Return the [x, y] coordinate for the center point of the cell that contains the specified text.  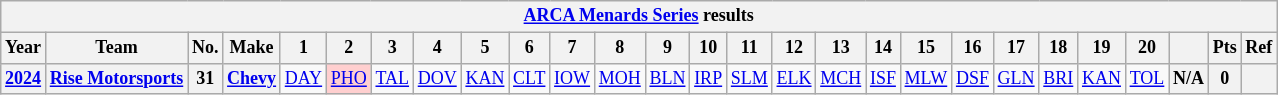
IOW [572, 78]
10 [708, 48]
1 [303, 48]
7 [572, 48]
DOV [437, 78]
13 [841, 48]
DAY [303, 78]
11 [749, 48]
2 [348, 48]
BRI [1058, 78]
Rise Motorsports [116, 78]
BLN [668, 78]
2024 [24, 78]
N/A [1189, 78]
19 [1102, 48]
6 [530, 48]
15 [926, 48]
TAL [392, 78]
Chevy [252, 78]
18 [1058, 48]
ARCA Menards Series results [639, 16]
31 [206, 78]
CLT [530, 78]
3 [392, 48]
Year [24, 48]
Pts [1224, 48]
DSF [973, 78]
12 [794, 48]
ISF [884, 78]
16 [973, 48]
MCH [841, 78]
TOL [1146, 78]
Team [116, 48]
Ref [1259, 48]
PHO [348, 78]
IRP [708, 78]
GLN [1016, 78]
8 [620, 48]
0 [1224, 78]
20 [1146, 48]
5 [485, 48]
MLW [926, 78]
14 [884, 48]
SLM [749, 78]
MOH [620, 78]
4 [437, 48]
No. [206, 48]
17 [1016, 48]
ELK [794, 78]
9 [668, 48]
Make [252, 48]
